Provide the (x, y) coordinate of the cell's center where the given text is located.  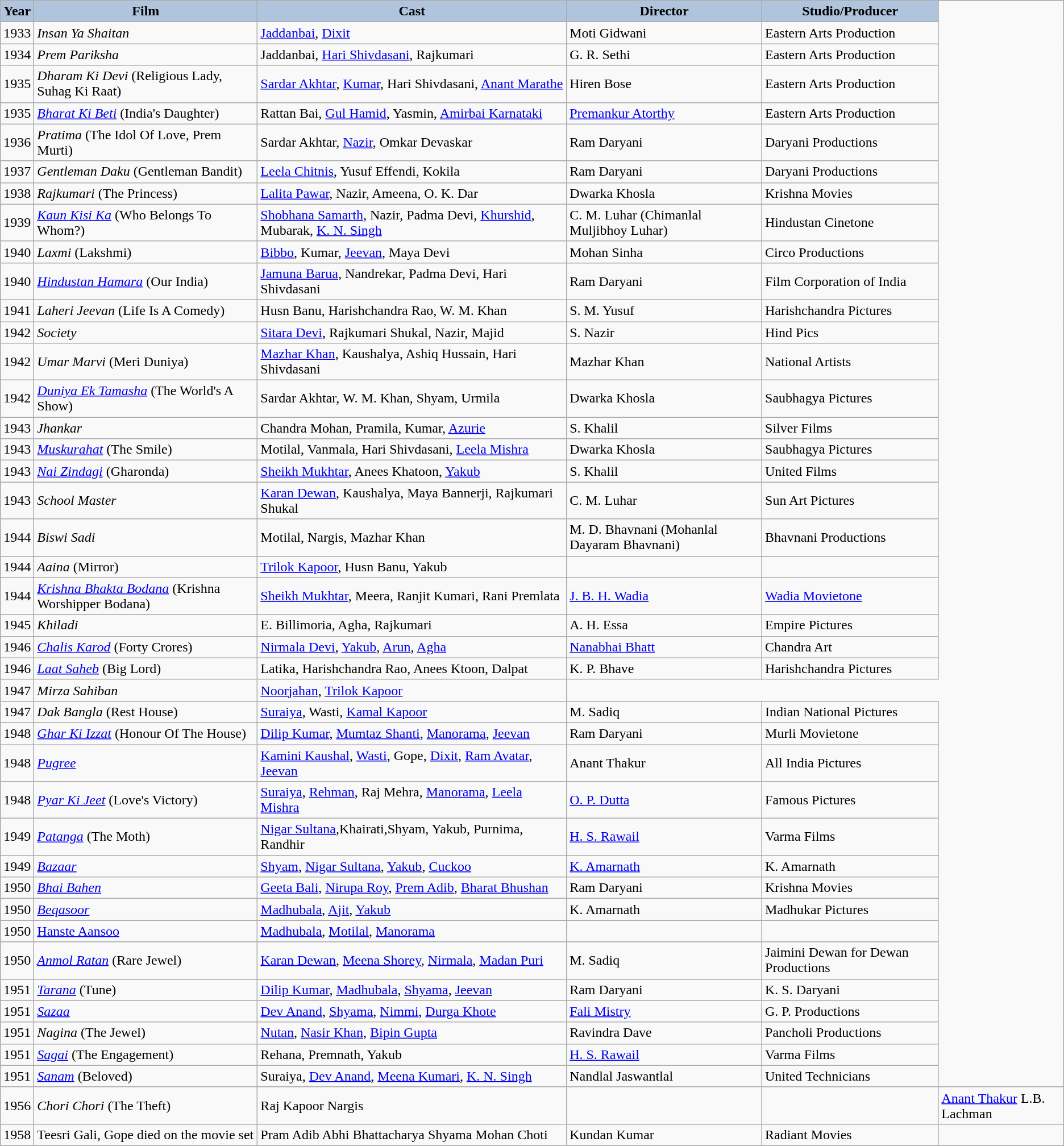
Karan Dewan, Meena Shorey, Nirmala, Madan Puri (412, 961)
Silver Films (850, 428)
Sheikh Mukhtar, Anees Khatoon, Yakub (412, 471)
E. Billimoria, Agha, Rajkumari (412, 625)
Suraiya, Rehman, Raj Mehra, Manorama, Leela Mishra (412, 800)
1933 (17, 33)
Director (664, 11)
Prem Pariksha (146, 55)
Lalita Pawar, Nazir, Ameena, O. K. Dar (412, 193)
Chandra Mohan, Pramila, Kumar, Azurie (412, 428)
Cast (412, 11)
Anmol Ratan (Rare Jewel) (146, 961)
Ravindra Dave (664, 1033)
Madhukar Pictures (850, 910)
Laat Saheb (Big Lord) (146, 668)
Nanabhai Bhatt (664, 647)
Tarana (Tune) (146, 990)
Society (146, 333)
Bibbo, Kumar, Jeevan, Maya Devi (412, 252)
Fali Mistry (664, 1011)
Latika, Harishchandra Rao, Anees Ktoon, Dalpat (412, 668)
S. M. Yusuf (664, 310)
Bazaar (146, 866)
G. R. Sethi (664, 55)
Raj Kapoor Nargis (412, 1105)
Premankur Atorthy (664, 113)
Nandlal Jaswantlal (664, 1076)
Empire Pictures (850, 625)
Sazaa (146, 1011)
Shyam, Nigar Sultana, Yakub, Cuckoo (412, 866)
Leela Chitnis, Yusuf Effendi, Kokila (412, 172)
Hindustan Hamara (Our India) (146, 281)
Jaddanbai, Dixit (412, 33)
Aaina (Mirror) (146, 567)
Mazhar Khan, Kaushalya, Ashiq Hussain, Hari Shivdasani (412, 362)
Jaimini Dewan for Dewan Productions (850, 961)
Nutan, Nasir Khan, Bipin Gupta (412, 1033)
Hiren Bose (664, 84)
Sheikh Mukhtar, Meera, Ranjit Kumari, Rani Premlata (412, 596)
Rehana, Premnath, Yakub (412, 1054)
Jhankar (146, 428)
Teesri Gali, Gope died on the movie set (146, 1135)
Kundan Kumar (664, 1135)
Nai Zindagi (Gharonda) (146, 471)
Suraiya, Wasti, Kamal Kapoor (412, 712)
Geeta Bali, Nirupa Roy, Prem Adib, Bharat Bhushan (412, 888)
Madhubala, Motilal, Manorama (412, 931)
Hanste Aansoo (146, 931)
Pugree (146, 763)
Anant Thakur L.B. Lachman (1001, 1105)
Shobhana Samarth, Nazir, Padma Devi, Khurshid, Mubarak, K. N. Singh (412, 223)
Chalis Karod (Forty Crores) (146, 647)
Sanam (Beloved) (146, 1076)
Rajkumari (The Princess) (146, 193)
Sagai (The Engagement) (146, 1054)
Hind Pics (850, 333)
Kaun Kisi Ka (Who Belongs To Whom?) (146, 223)
Laxmi (Lakshmi) (146, 252)
Famous Pictures (850, 800)
Mohan Sinha (664, 252)
K. S. Daryani (850, 990)
United Films (850, 471)
Duniya Ek Tamasha (The World's A Show) (146, 399)
1941 (17, 310)
Muskurahat (The Smile) (146, 450)
Sitara Devi, Rajkumari Shukal, Nazir, Majid (412, 333)
1939 (17, 223)
1958 (17, 1135)
O. P. Dutta (664, 800)
Umar Marvi (Meri Duniya) (146, 362)
1934 (17, 55)
1938 (17, 193)
1956 (17, 1105)
Biswi Sadi (146, 538)
1945 (17, 625)
S. Nazir (664, 333)
M. D. Bhavnani (Mohanlal Dayaram Bhavnani) (664, 538)
A. H. Essa (664, 625)
Anant Thakur (664, 763)
Circo Productions (850, 252)
K. P. Bhave (664, 668)
Indian National Pictures (850, 712)
Mazhar Khan (664, 362)
Husn Banu, Harishchandra Rao, W. M. Khan (412, 310)
Beqasoor (146, 910)
National Artists (850, 362)
Pram Adib Abhi Bhattacharya Shyama Mohan Choti (412, 1135)
Wadia Movietone (850, 596)
Radiant Movies (850, 1135)
Sardar Akhtar, W. M. Khan, Shyam, Urmila (412, 399)
Hindustan Cinetone (850, 223)
Motilal, Nargis, Mazhar Khan (412, 538)
1936 (17, 142)
Sardar Akhtar, Kumar, Hari Shivdasani, Anant Marathe (412, 84)
Bharat Ki Beti (India's Daughter) (146, 113)
Suraiya, Dev Anand, Meena Kumari, K. N. Singh (412, 1076)
Trilok Kapoor, Husn Banu, Yakub (412, 567)
Pancholi Productions (850, 1033)
G. P. Productions (850, 1011)
Moti Gidwani (664, 33)
Patanga (The Moth) (146, 837)
Nigar Sultana,Khairati,Shyam, Yakub, Purnima, Randhir (412, 837)
Mirza Sahiban (146, 690)
Krishna Bhakta Bodana (Krishna Worshipper Bodana) (146, 596)
C. M. Luhar (Chimanlal Muljibhoy Luhar) (664, 223)
Ghar Ki Izzat (Honour Of The House) (146, 733)
Jamuna Barua, Nandrekar, Padma Devi, Hari Shivdasani (412, 281)
Dev Anand, Shyama, Nimmi, Durga Khote (412, 1011)
Madhubala, Ajit, Yakub (412, 910)
Gentleman Daku (Gentleman Bandit) (146, 172)
Jaddanbai, Hari Shivdasani, Rajkumari (412, 55)
Dak Bangla (Rest House) (146, 712)
Pratima (The Idol Of Love, Prem Murti) (146, 142)
Chandra Art (850, 647)
Chori Chori (The Theft) (146, 1105)
Sardar Akhtar, Nazir, Omkar Devaskar (412, 142)
Khiladi (146, 625)
C. M. Luhar (664, 500)
Noorjahan, Trilok Kapoor (412, 690)
1937 (17, 172)
Bhavnani Productions (850, 538)
School Master (146, 500)
Motilal, Vanmala, Hari Shivdasani, Leela Mishra (412, 450)
Insan Ya Shaitan (146, 33)
United Technicians (850, 1076)
Dilip Kumar, Mumtaz Shanti, Manorama, Jeevan (412, 733)
All India Pictures (850, 763)
Nirmala Devi, Yakub, Arun, Agha (412, 647)
Dilip Kumar, Madhubala, Shyama, Jeevan (412, 990)
Film Corporation of India (850, 281)
Bhai Bahen (146, 888)
Studio/Producer (850, 11)
Film (146, 11)
Sun Art Pictures (850, 500)
J. B. H. Wadia (664, 596)
Rattan Bai, Gul Hamid, Yasmin, Amirbai Karnataki (412, 113)
Nagina (The Jewel) (146, 1033)
Dharam Ki Devi (Religious Lady, Suhag Ki Raat) (146, 84)
Laheri Jeevan (Life Is A Comedy) (146, 310)
Year (17, 11)
Pyar Ki Jeet (Love's Victory) (146, 800)
Kamini Kaushal, Wasti, Gope, Dixit, Ram Avatar, Jeevan (412, 763)
Karan Dewan, Kaushalya, Maya Bannerji, Rajkumari Shukal (412, 500)
Murli Movietone (850, 733)
